Determine the [X, Y] coordinate at the center of the cell enclosing the given text.  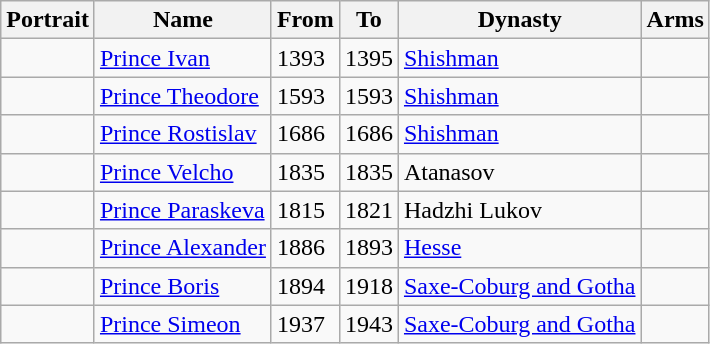
1943 [368, 324]
Arms [675, 20]
Prince Simeon [182, 324]
Prince Boris [182, 286]
1886 [305, 248]
Name [182, 20]
1937 [305, 324]
Hadzhi Lukov [520, 210]
Atanasov [520, 172]
1821 [368, 210]
To [368, 20]
1893 [368, 248]
Prince Paraskeva [182, 210]
1918 [368, 286]
1894 [305, 286]
Prince Ivan [182, 58]
1815 [305, 210]
1395 [368, 58]
Prince Alexander [182, 248]
From [305, 20]
1393 [305, 58]
Prince Velcho [182, 172]
Hesse [520, 248]
Portrait [48, 20]
Prince Theodore [182, 96]
Dynasty [520, 20]
Prince Rostislav [182, 134]
